Detect which cell encompasses the target text, then output its (X, Y) center coordinate. 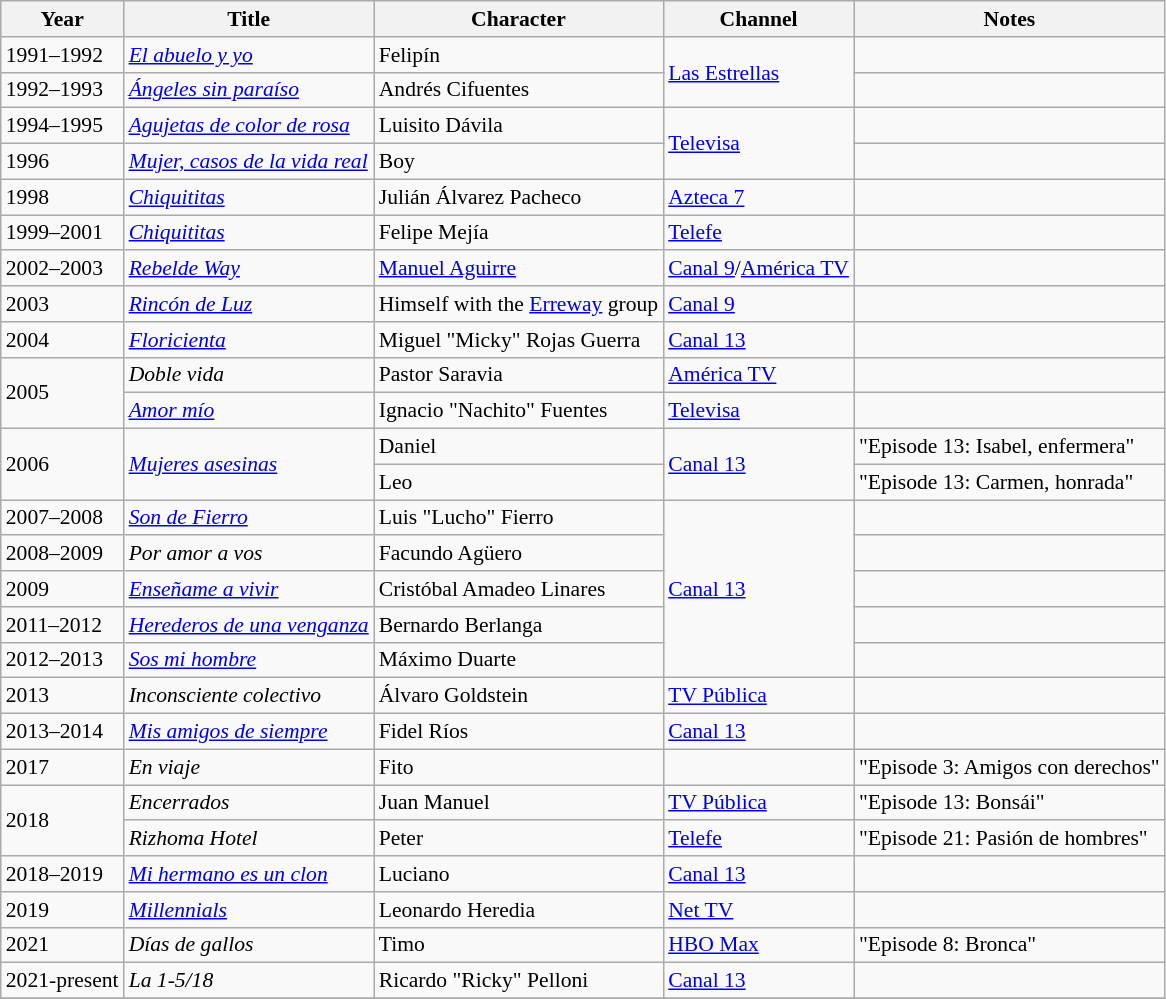
Millennials (249, 910)
Ricardo "Ricky" Pelloni (519, 981)
1999–2001 (62, 233)
Rebelde Way (249, 269)
2017 (62, 767)
Character (519, 19)
2002–2003 (62, 269)
Leonardo Heredia (519, 910)
Rincón de Luz (249, 304)
Miguel "Micky" Rojas Guerra (519, 340)
2013 (62, 696)
Ignacio "Nachito" Fuentes (519, 411)
Encerrados (249, 803)
"Episode 13: Bonsái" (1010, 803)
2003 (62, 304)
1994–1995 (62, 126)
2007–2008 (62, 518)
Floricienta (249, 340)
2021-present (62, 981)
Juan Manuel (519, 803)
2019 (62, 910)
2009 (62, 589)
Fidel Ríos (519, 732)
2018–2019 (62, 874)
2004 (62, 340)
1992–1993 (62, 90)
2012–2013 (62, 660)
Facundo Agüero (519, 554)
Leo (519, 482)
"Episode 13: Isabel, enfermera" (1010, 447)
"Episode 13: Carmen, honrada" (1010, 482)
Por amor a vos (249, 554)
Ángeles sin paraíso (249, 90)
Daniel (519, 447)
La 1-5/18 (249, 981)
2018 (62, 820)
Notes (1010, 19)
2013–2014 (62, 732)
Felipín (519, 55)
1996 (62, 162)
1998 (62, 197)
2008–2009 (62, 554)
Pastor Saravia (519, 375)
Luis "Lucho" Fierro (519, 518)
Azteca 7 (758, 197)
1991–1992 (62, 55)
Fito (519, 767)
2005 (62, 392)
Doble vida (249, 375)
Son de Fierro (249, 518)
Julián Álvarez Pacheco (519, 197)
Sos mi hombre (249, 660)
Manuel Aguirre (519, 269)
Álvaro Goldstein (519, 696)
Cristóbal Amadeo Linares (519, 589)
Bernardo Berlanga (519, 625)
2006 (62, 464)
Agujetas de color de rosa (249, 126)
HBO Max (758, 945)
Peter (519, 839)
En viaje (249, 767)
Himself with the Erreway group (519, 304)
Timo (519, 945)
Amor mío (249, 411)
Mi hermano es un clon (249, 874)
Net TV (758, 910)
Días de gallos (249, 945)
2011–2012 (62, 625)
Canal 9 (758, 304)
El abuelo y yo (249, 55)
Enseñame a vivir (249, 589)
Felipe Mejía (519, 233)
"Episode 21: Pasión de hombres" (1010, 839)
"Episode 3: Amigos con derechos" (1010, 767)
Andrés Cifuentes (519, 90)
Rizhoma Hotel (249, 839)
Year (62, 19)
Las Estrellas (758, 72)
América TV (758, 375)
Channel (758, 19)
Luisito Dávila (519, 126)
Boy (519, 162)
2021 (62, 945)
Herederos de una venganza (249, 625)
Canal 9/América TV (758, 269)
Luciano (519, 874)
"Episode 8: Bronca" (1010, 945)
Title (249, 19)
Mujer, casos de la vida real (249, 162)
Mis amigos de siempre (249, 732)
Inconsciente colectivo (249, 696)
Máximo Duarte (519, 660)
Mujeres asesinas (249, 464)
